From the cell containing the given text, extract its center point as (x, y) coordinate. 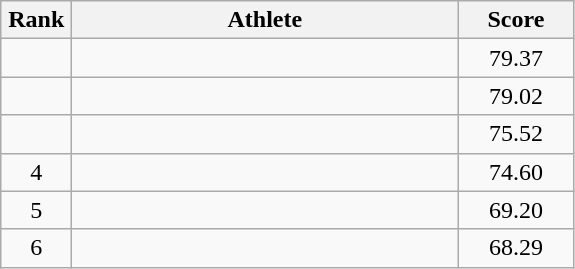
5 (36, 210)
68.29 (516, 248)
Athlete (265, 20)
Rank (36, 20)
Score (516, 20)
74.60 (516, 172)
79.37 (516, 58)
75.52 (516, 134)
69.20 (516, 210)
4 (36, 172)
6 (36, 248)
79.02 (516, 96)
